Return [x, y] of the center of cell containing provided text 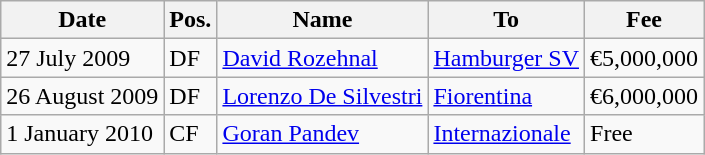
Name [322, 20]
€5,000,000 [644, 58]
27 July 2009 [82, 58]
Date [82, 20]
Free [644, 134]
26 August 2009 [82, 96]
CF [190, 134]
Fiorentina [506, 96]
To [506, 20]
Goran Pandev [322, 134]
Pos. [190, 20]
Hamburger SV [506, 58]
David Rozehnal [322, 58]
1 January 2010 [82, 134]
€6,000,000 [644, 96]
Lorenzo De Silvestri [322, 96]
Fee [644, 20]
Internazionale [506, 134]
